Identify which cell holds the provided text, then report its [X, Y] central coordinate. 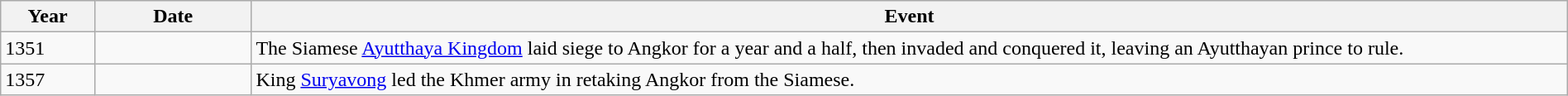
Year [48, 17]
Date [172, 17]
Event [910, 17]
King Suryavong led the Khmer army in retaking Angkor from the Siamese. [910, 79]
The Siamese Ayutthaya Kingdom laid siege to Angkor for a year and a half, then invaded and conquered it, leaving an Ayutthayan prince to rule. [910, 48]
1357 [48, 79]
1351 [48, 48]
